From the cell containing the given text, extract its center point as [X, Y] coordinate. 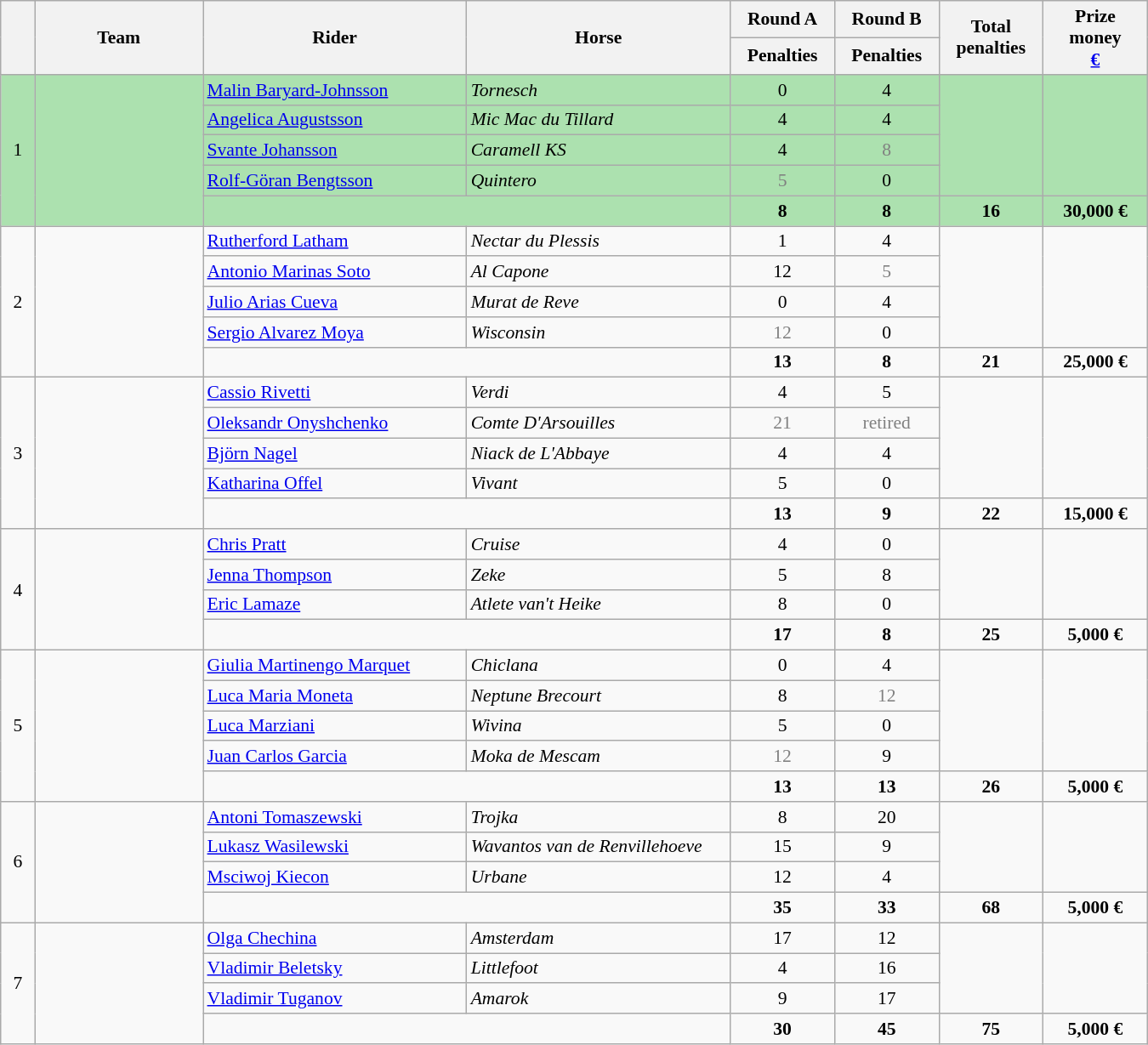
Luca Maria Moneta [334, 696]
Malin Baryard-Johnsson [334, 90]
Angelica Augustsson [334, 120]
15 [782, 847]
Oleksandr Onyshchenko [334, 423]
Chiclana [599, 666]
Littlefoot [599, 968]
Antonio Marinas Soto [334, 272]
35 [782, 908]
Svante Johansson [334, 151]
Quintero [599, 181]
Urbane [599, 877]
Horse [599, 37]
3 [18, 453]
Wisconsin [599, 332]
Vivant [599, 484]
Wivina [599, 726]
Niack de L'Abbaye [599, 453]
Caramell KS [599, 151]
33 [886, 908]
30 [782, 1029]
Cruise [599, 544]
6 [18, 862]
Rider [334, 37]
Total penalties [992, 37]
Team [119, 37]
Msciwoj Kiecon [334, 877]
75 [992, 1029]
Neptune Brecourt [599, 696]
Juan Carlos Garcia [334, 757]
26 [992, 787]
Sergio Alvarez Moya [334, 332]
30,000 € [1095, 211]
Verdi [599, 393]
Chris Pratt [334, 544]
Al Capone [599, 272]
Björn Nagel [334, 453]
Wavantos van de Renvillehoeve [599, 847]
Olga Chechina [334, 938]
Rolf-Göran Bengtsson [334, 181]
Trojka [599, 817]
Katharina Offel [334, 484]
Amarok [599, 999]
Prize money€ [1095, 37]
68 [992, 908]
15,000 € [1095, 514]
Moka de Mescam [599, 757]
Nectar du Plessis [599, 241]
Rutherford Latham [334, 241]
20 [886, 817]
2 [18, 302]
Antoni Tomaszewski [334, 817]
25 [992, 635]
Mic Mac du Tillard [599, 120]
Julio Arias Cueva [334, 302]
Zeke [599, 575]
Round B [886, 19]
Jenna Thompson [334, 575]
Lukasz Wasilewski [334, 847]
Luca Marziani [334, 726]
Vladimir Tuganov [334, 999]
Murat de Reve [599, 302]
Tornesch [599, 90]
Round A [782, 19]
Amsterdam [599, 938]
Cassio Rivetti [334, 393]
Eric Lamaze [334, 605]
7 [18, 983]
Giulia Martinengo Marquet [334, 666]
Vladimir Beletsky [334, 968]
Atlete van't Heike [599, 605]
retired [886, 423]
22 [992, 514]
Comte D'Arsouilles [599, 423]
45 [886, 1029]
25,000 € [1095, 362]
